Return [X, Y] of the center of cell containing provided text 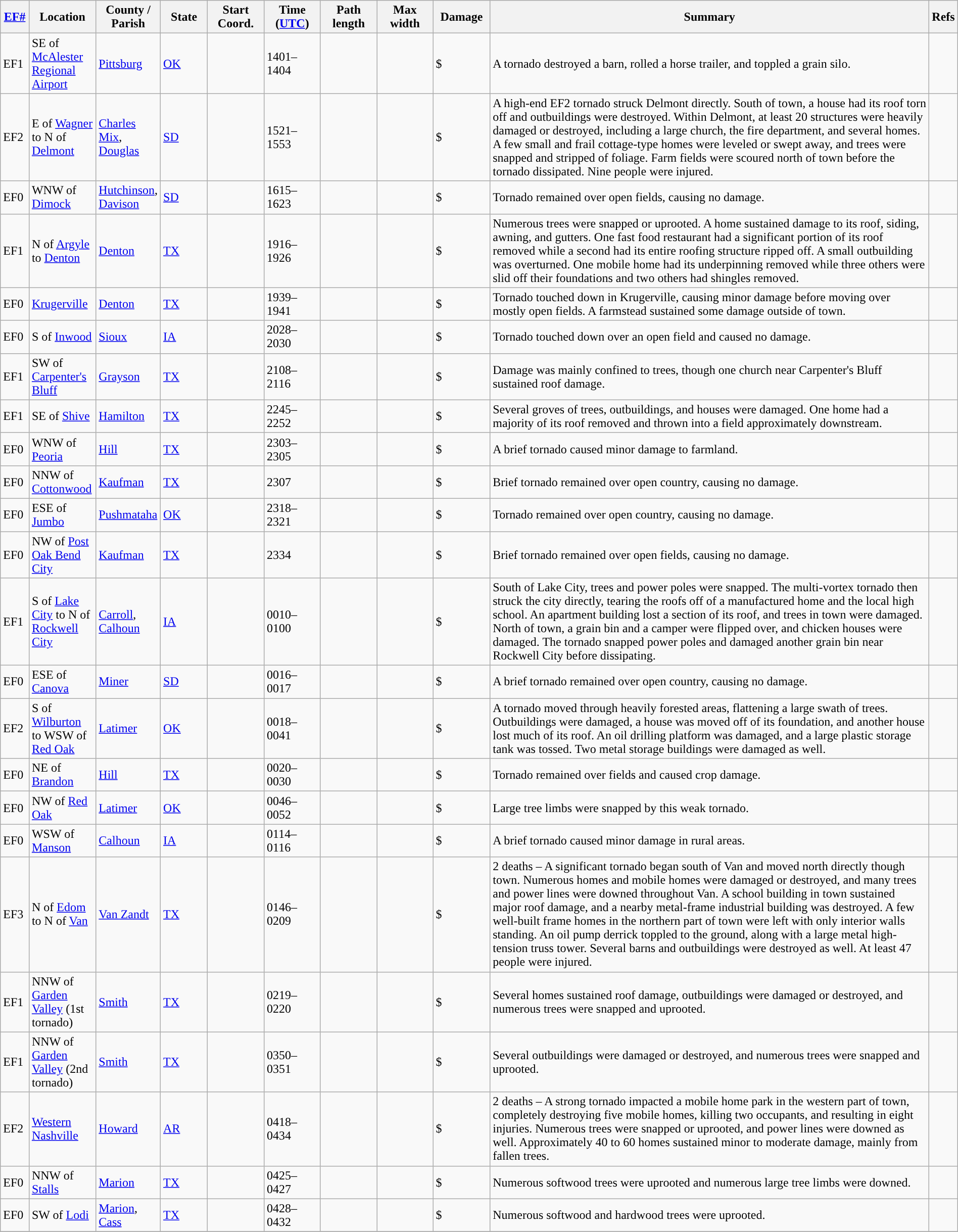
NW of Red Oak [62, 808]
2108–2116 [293, 376]
2303–2305 [293, 449]
Tornado remained over open fields, causing no damage. [709, 197]
Time (UTC) [293, 17]
0016–0017 [293, 682]
1916–1926 [293, 251]
Carroll, Calhoun [128, 622]
Max width [405, 17]
Several homes sustained roof damage, outbuildings were damaged or destroyed, and numerous trees were snapped and uprooted. [709, 1002]
2245–2252 [293, 416]
1521–1553 [293, 137]
S of Inwood [62, 337]
ESE of Canova [62, 682]
Krugerville [62, 304]
N of Edom to N of Van [62, 915]
E of Wagner to N of Delmont [62, 137]
A brief tornado caused minor damage to farmland. [709, 449]
1939–1941 [293, 304]
SE of Shive [62, 416]
0350–0351 [293, 1062]
A brief tornado caused minor damage in rural areas. [709, 841]
SW of Carpenter's Bluff [62, 376]
Grayson [128, 376]
0146–0209 [293, 915]
Marion [128, 1182]
NE of Brandon [62, 775]
Tornado remained over fields and caused crop damage. [709, 775]
Location [62, 17]
2334 [293, 555]
County / Parish [128, 17]
S of Lake City to N of Rockwell City [62, 622]
S of Wilburton to WSW of Red Oak [62, 729]
SW of Lodi [62, 1215]
0046–0052 [293, 808]
Damage was mainly confined to trees, though one church near Carpenter's Bluff sustained roof damage. [709, 376]
0020–0030 [293, 775]
0219–0220 [293, 1002]
Tornado touched down over an open field and caused no damage. [709, 337]
WNW of Peoria [62, 449]
Numerous softwood trees were uprooted and numerous large tree limbs were downed. [709, 1182]
Summary [709, 17]
Van Zandt [128, 915]
Sioux [128, 337]
Hamilton [128, 416]
AR [184, 1129]
WSW of Manson [62, 841]
Tornado remained over open country, causing no damage. [709, 514]
Brief tornado remained over open fields, causing no damage. [709, 555]
0418–0434 [293, 1129]
Howard [128, 1129]
EF3 [15, 915]
2318–2321 [293, 514]
0428–0432 [293, 1215]
NNW of Garden Valley (1st tornado) [62, 1002]
Start Coord. [236, 17]
2028–2030 [293, 337]
NNW of Garden Valley (2nd tornado) [62, 1062]
Damage [462, 17]
Refs [944, 17]
Several outbuildings were damaged or destroyed, and numerous trees were snapped and uprooted. [709, 1062]
Path length [349, 17]
N of Argyle to Denton [62, 251]
Numerous softwood and hardwood trees were uprooted. [709, 1215]
1615–1623 [293, 197]
1401–1404 [293, 64]
2307 [293, 482]
Tornado touched down in Krugerville, causing minor damage before moving over mostly open fields. A farmstead sustained some damage outside of town. [709, 304]
SE of McAlester Regional Airport [62, 64]
Marion, Cass [128, 1215]
0114–0116 [293, 841]
NW of Post Oak Bend City [62, 555]
Calhoun [128, 841]
0010–0100 [293, 622]
State [184, 17]
NNW of Stalls [62, 1182]
Charles Mix, Douglas [128, 137]
EF# [15, 17]
A tornado destroyed a barn, rolled a horse trailer, and toppled a grain silo. [709, 64]
Pushmataha [128, 514]
Pittsburg [128, 64]
Miner [128, 682]
Brief tornado remained over open country, causing no damage. [709, 482]
Hutchinson, Davison [128, 197]
Large tree limbs were snapped by this weak tornado. [709, 808]
A brief tornado remained over open country, causing no damage. [709, 682]
0425–0427 [293, 1182]
ESE of Jumbo [62, 514]
Western Nashville [62, 1129]
WNW of Dimock [62, 197]
0018–0041 [293, 729]
NNW of Cottonwood [62, 482]
